Locate the cell with the specified text and output its [X, Y] center coordinate. 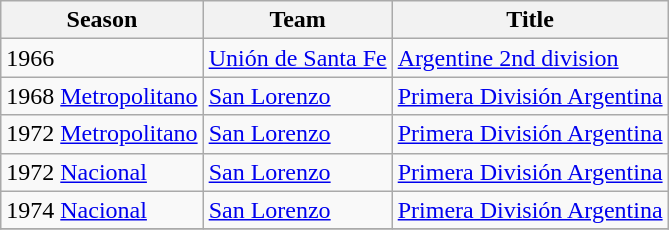
1966 [102, 58]
1974 Nacional [102, 210]
1972 Nacional [102, 172]
Title [530, 20]
Argentine 2nd division [530, 58]
1968 Metropolitano [102, 96]
1972 Metropolitano [102, 134]
Unión de Santa Fe [298, 58]
Team [298, 20]
Season [102, 20]
